Determine the (X, Y) coordinate at the center of the cell enclosing the given text.  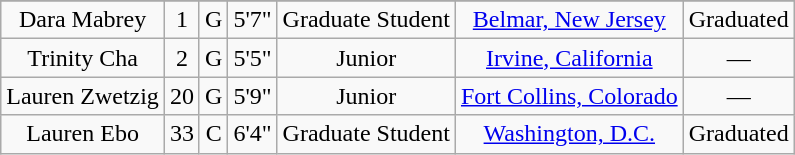
C (213, 134)
5'5" (252, 58)
Fort Collins, Colorado (569, 96)
2 (182, 58)
Lauren Ebo (83, 134)
Belmar, New Jersey (569, 20)
Dara Mabrey (83, 20)
Irvine, California (569, 58)
20 (182, 96)
Lauren Zwetzig (83, 96)
Washington, D.C. (569, 134)
5'9" (252, 96)
5'7" (252, 20)
6'4" (252, 134)
Trinity Cha (83, 58)
1 (182, 20)
33 (182, 134)
